Search for the cell housing the specified text and yield its (X, Y) center coordinate. 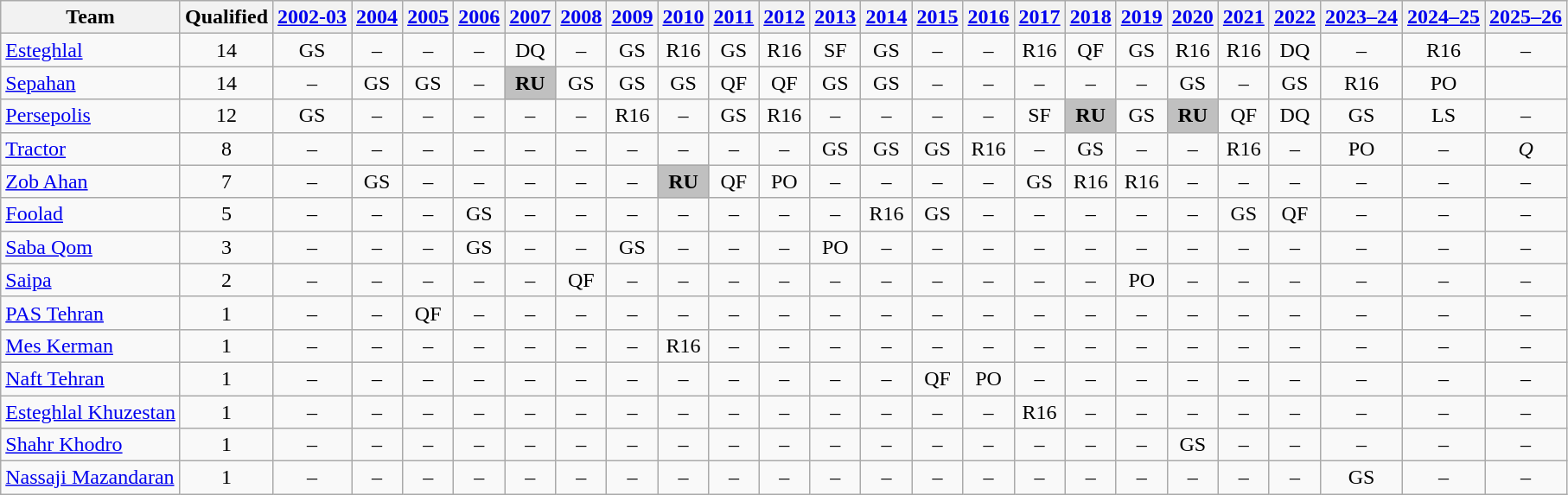
7 (226, 181)
2008 (581, 17)
2017 (1039, 17)
Tractor (91, 149)
Naft Tehran (91, 378)
2015 (937, 17)
2009 (633, 17)
2022 (1295, 17)
Zob Ahan (91, 181)
2010 (683, 17)
2006 (479, 17)
2007 (531, 17)
LS (1444, 116)
Mes Kerman (91, 346)
Saipa (91, 280)
Q (1527, 149)
2014 (887, 17)
2021 (1243, 17)
Qualified (226, 17)
2016 (989, 17)
Esteghlal (91, 50)
2020 (1193, 17)
Shahr Khodro (91, 445)
2004 (377, 17)
2019 (1141, 17)
3 (226, 247)
Sepahan (91, 83)
5 (226, 214)
PAS Tehran (91, 313)
Saba Qom (91, 247)
Team (91, 17)
2025–26 (1527, 17)
2 (226, 280)
8 (226, 149)
Esteghlal Khuzestan (91, 412)
12 (226, 116)
2012 (785, 17)
2023–24 (1361, 17)
Nassaji Mazandaran (91, 478)
2013 (835, 17)
2011 (734, 17)
2024–25 (1444, 17)
2002-03 (313, 17)
2018 (1091, 17)
2005 (429, 17)
Foolad (91, 214)
Persepolis (91, 116)
